For the text-containing cell, return its midpoint in [x, y] coordinate format. 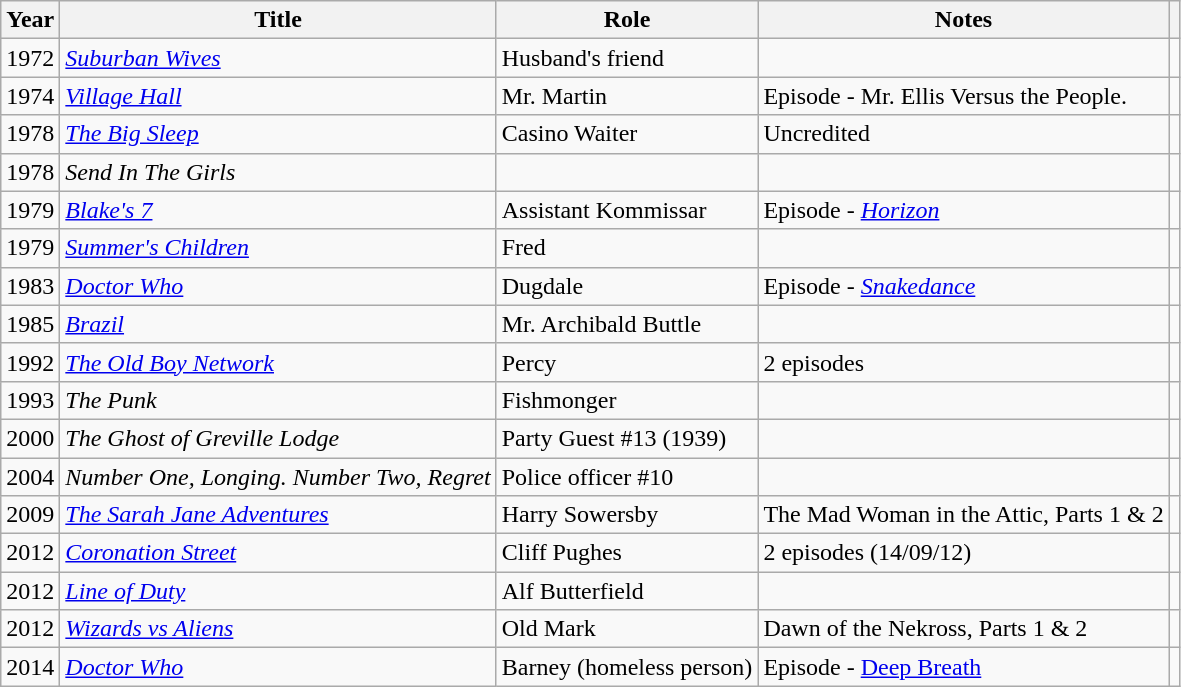
Wizards vs Aliens [278, 629]
Episode - Snakedance [964, 286]
1983 [30, 286]
The Old Boy Network [278, 362]
1972 [30, 58]
Number One, Longing. Number Two, Regret [278, 477]
Suburban Wives [278, 58]
Barney (homeless person) [627, 667]
2 episodes [964, 362]
Percy [627, 362]
Uncredited [964, 134]
Title [278, 20]
The Ghost of Greville Lodge [278, 438]
2014 [30, 667]
Episode - Mr. Ellis Versus the People. [964, 96]
Casino Waiter [627, 134]
1985 [30, 324]
Send In The Girls [278, 172]
1993 [30, 400]
2000 [30, 438]
Village Hall [278, 96]
2004 [30, 477]
Line of Duty [278, 591]
The Mad Woman in the Attic, Parts 1 & 2 [964, 515]
Harry Sowersby [627, 515]
2009 [30, 515]
Party Guest #13 (1939) [627, 438]
1974 [30, 96]
Police officer #10 [627, 477]
Old Mark [627, 629]
Episode - Deep Breath [964, 667]
Fishmonger [627, 400]
Fred [627, 248]
Assistant Kommissar [627, 210]
The Big Sleep [278, 134]
Role [627, 20]
Alf Butterfield [627, 591]
Summer's Children [278, 248]
Mr. Archibald Buttle [627, 324]
Coronation Street [278, 553]
Brazil [278, 324]
The Punk [278, 400]
Cliff Pughes [627, 553]
Blake's 7 [278, 210]
2 episodes (14/09/12) [964, 553]
Mr. Martin [627, 96]
1992 [30, 362]
Dugdale [627, 286]
Year [30, 20]
Episode - Horizon [964, 210]
Dawn of the Nekross, Parts 1 & 2 [964, 629]
Notes [964, 20]
Husband's friend [627, 58]
The Sarah Jane Adventures [278, 515]
